Extract the [X, Y] coordinate from the center of the cell holding the provided text.  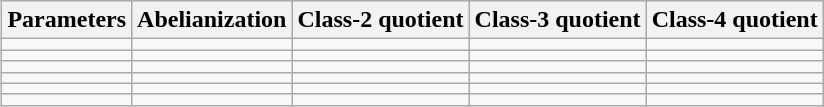
Abelianization [212, 20]
Class-4 quotient [734, 20]
Class-2 quotient [380, 20]
Parameters [67, 20]
Class-3 quotient [558, 20]
